Return the [X, Y] coordinate for the center point of the cell that contains the specified text.  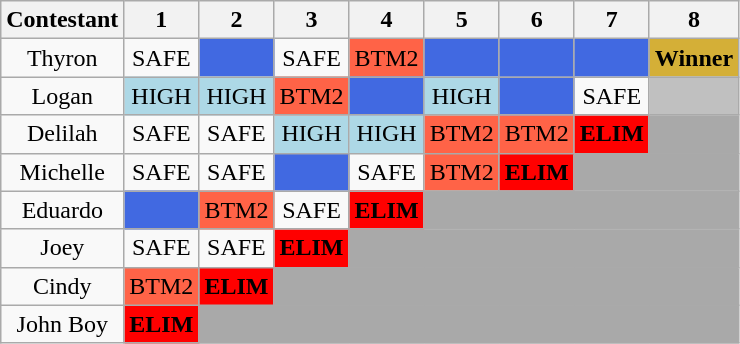
7 [612, 20]
8 [694, 20]
4 [386, 20]
Michelle [62, 172]
6 [536, 20]
Joey [62, 248]
3 [312, 20]
Delilah [62, 134]
Thyron [62, 58]
John Boy [62, 324]
Winner [694, 58]
Eduardo [62, 210]
Contestant [62, 20]
1 [162, 20]
Logan [62, 96]
5 [462, 20]
2 [236, 20]
Cindy [62, 286]
